Capture the cell that displays the provided text and extract its (X, Y) central coordinate. 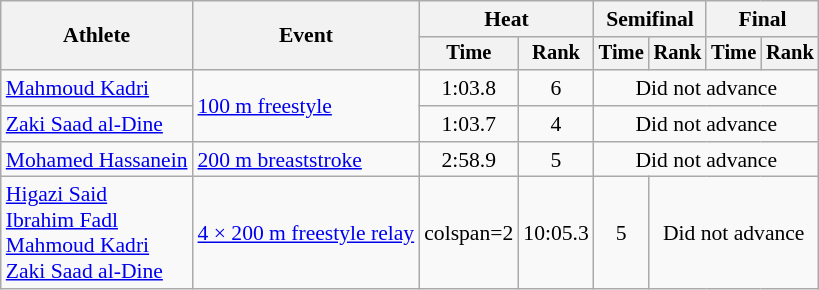
4 (556, 124)
100 m freestyle (306, 106)
1:03.8 (468, 88)
1:03.7 (468, 124)
Athlete (97, 36)
4 × 200 m freestyle relay (306, 233)
2:58.9 (468, 160)
colspan=2 (468, 233)
Semifinal (650, 19)
Final (762, 19)
Higazi SaidIbrahim FadlMahmoud KadriZaki Saad al-Dine (97, 233)
Event (306, 36)
10:05.3 (556, 233)
Heat (506, 19)
6 (556, 88)
Zaki Saad al-Dine (97, 124)
Mahmoud Kadri (97, 88)
Mohamed Hassanein (97, 160)
200 m breaststroke (306, 160)
